Scan for the cell matching the given text and deliver its (x, y) coordinate at center. 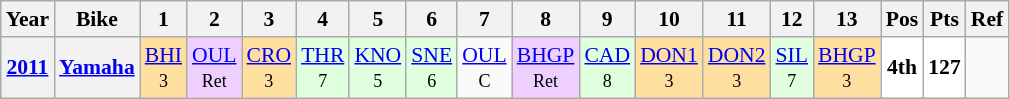
3 (270, 19)
OULRet (214, 68)
4th (902, 68)
5 (378, 19)
10 (669, 19)
1 (164, 19)
DON13 (669, 68)
12 (792, 19)
CAD8 (607, 68)
2 (214, 19)
Yamaha (97, 68)
2011 (28, 68)
Ref (987, 19)
SNE6 (432, 68)
BHGP3 (847, 68)
Pos (902, 19)
127 (944, 68)
DON23 (737, 68)
Bike (97, 19)
KNO5 (378, 68)
7 (484, 19)
13 (847, 19)
Pts (944, 19)
9 (607, 19)
SIL7 (792, 68)
11 (737, 19)
6 (432, 19)
8 (546, 19)
OULC (484, 68)
BHI3 (164, 68)
THR7 (322, 68)
4 (322, 19)
CRO3 (270, 68)
Year (28, 19)
BHGPRet (546, 68)
